Output the (X, Y) coordinate of the center of the cell containing the given text.  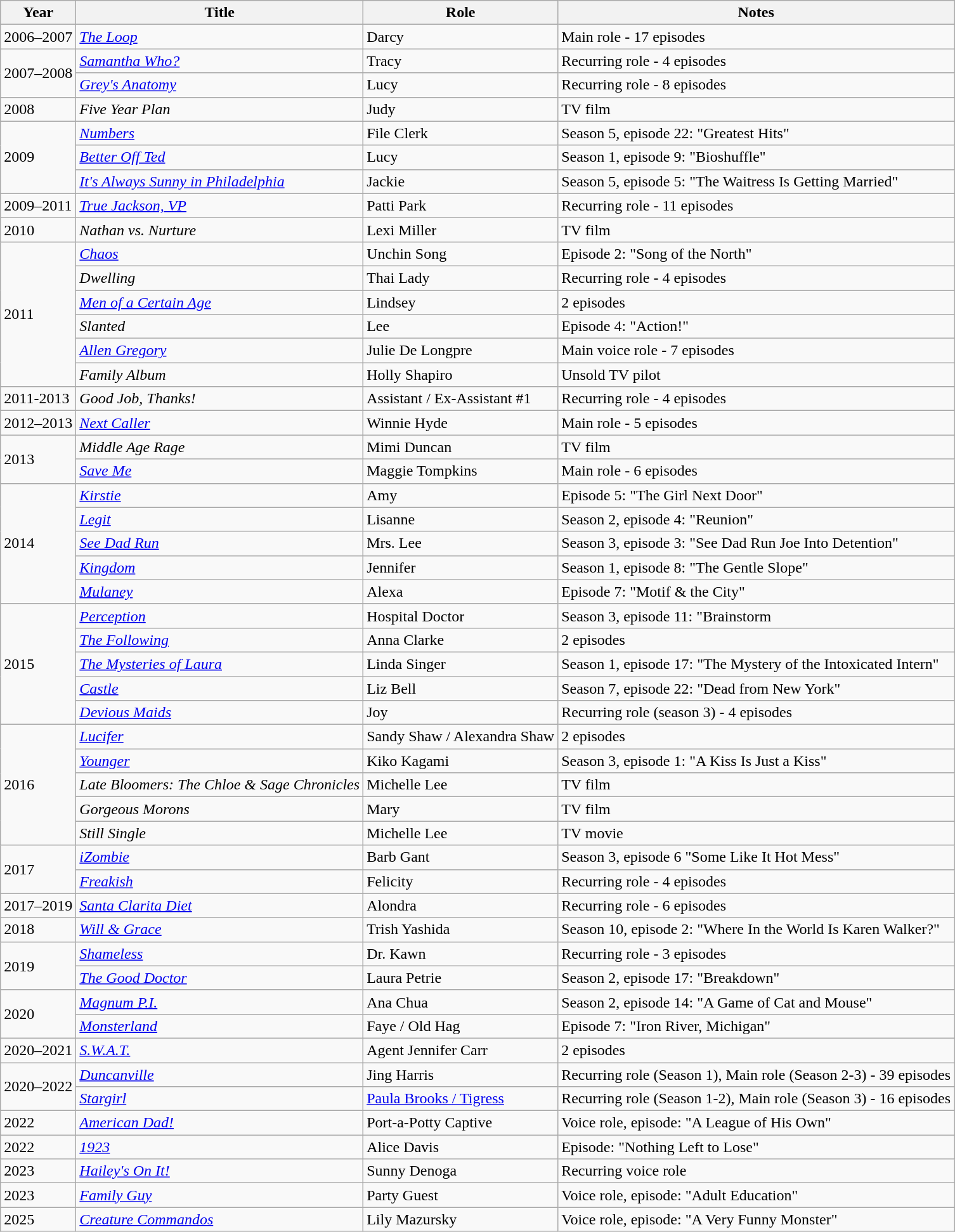
Main voice role - 7 episodes (756, 351)
Lexi Miller (460, 230)
Season 10, episode 2: "Where In the World Is Karen Walker?" (756, 930)
Will & Grace (219, 930)
Kiko Kagami (460, 761)
Party Guest (460, 1195)
Season 3, episode 6 "Some Like It Hot Mess" (756, 857)
Episode 7: "Iron River, Michigan" (756, 1026)
Good Job, Thanks! (219, 399)
Recurring role - 11 episodes (756, 205)
True Jackson, VP (219, 205)
Port-a-Potty Captive (460, 1123)
Sandy Shaw / Alexandra Shaw (460, 737)
Episode: "Nothing Left to Lose" (756, 1147)
2025 (38, 1219)
Season 1, episode 9: "Bioshuffle" (756, 157)
2010 (38, 230)
Season 5, episode 5: "The Waitress Is Getting Married" (756, 181)
Stargirl (219, 1099)
Unchin Song (460, 254)
Voice role, episode: "Adult Education" (756, 1195)
Grey's Anatomy (219, 85)
S.W.A.T. (219, 1050)
The Following (219, 640)
2013 (38, 459)
Allen Gregory (219, 351)
Episode 7: "Motif & the City" (756, 592)
Samantha Who? (219, 61)
Monsterland (219, 1026)
Santa Clarita Diet (219, 905)
2008 (38, 109)
Family Album (219, 375)
Nathan vs. Nurture (219, 230)
Title (219, 13)
Paula Brooks / Tigress (460, 1099)
Lindsey (460, 302)
Unsold TV pilot (756, 375)
Save Me (219, 471)
1923 (219, 1147)
Legit (219, 519)
Year (38, 13)
Recurring role - 6 episodes (756, 905)
Middle Age Rage (219, 447)
Sunny Denoga (460, 1171)
2012–2013 (38, 423)
American Dad! (219, 1123)
Alexa (460, 592)
Season 3, episode 1: "A Kiss Is Just a Kiss" (756, 761)
Creature Commandos (219, 1219)
Kingdom (219, 567)
Episode 4: "Action!" (756, 327)
Magnum P.I. (219, 1002)
Younger (219, 761)
Patti Park (460, 205)
Season 1, episode 17: "The Mystery of the Intoxicated Intern" (756, 664)
Joy (460, 713)
Dr. Kawn (460, 954)
It's Always Sunny in Philadelphia (219, 181)
Recurring role (Season 1-2), Main role (Season 3) - 16 episodes (756, 1099)
iZombie (219, 857)
2017–2019 (38, 905)
Alondra (460, 905)
Jennifer (460, 567)
Hospital Doctor (460, 616)
The Loop (219, 37)
Voice role, episode: "A League of His Own" (756, 1123)
Recurring role - 3 episodes (756, 954)
Recurring voice role (756, 1171)
Trish Yashida (460, 930)
Felicity (460, 881)
Dwelling (219, 278)
Notes (756, 13)
Assistant / Ex-Assistant #1 (460, 399)
Main role - 17 episodes (756, 37)
Jackie (460, 181)
Lily Mazursky (460, 1219)
Season 5, episode 22: "Greatest Hits" (756, 133)
Gorgeous Morons (219, 809)
Mulaney (219, 592)
Mimi Duncan (460, 447)
Season 3, episode 11: "Brainstorm (756, 616)
The Mysteries of Laura (219, 664)
2019 (38, 966)
Devious Maids (219, 713)
Shameless (219, 954)
2009 (38, 157)
Judy (460, 109)
Season 2, episode 17: "Breakdown" (756, 978)
Mrs. Lee (460, 543)
2016 (38, 785)
2017 (38, 869)
Faye / Old Hag (460, 1026)
2020 (38, 1014)
2011-2013 (38, 399)
Better Off Ted (219, 157)
Freakish (219, 881)
2020–2021 (38, 1050)
Hailey's On It! (219, 1171)
Laura Petrie (460, 978)
Alice Davis (460, 1147)
2020–2022 (38, 1087)
Season 1, episode 8: "The Gentle Slope" (756, 567)
Episode 2: "Song of the North" (756, 254)
Darcy (460, 37)
Barb Gant (460, 857)
Lucifer (219, 737)
Recurring role (season 3) - 4 episodes (756, 713)
Anna Clarke (460, 640)
Lisanne (460, 519)
Maggie Tompkins (460, 471)
Ana Chua (460, 1002)
Season 3, episode 3: "See Dad Run Joe Into Detention" (756, 543)
The Good Doctor (219, 978)
Winnie Hyde (460, 423)
Liz Bell (460, 688)
2011 (38, 314)
Main role - 5 episodes (756, 423)
Julie De Longpre (460, 351)
Recurring role (Season 1), Main role (Season 2-3) - 39 episodes (756, 1075)
2009–2011 (38, 205)
2018 (38, 930)
Recurring role - 8 episodes (756, 85)
Season 2, episode 4: "Reunion" (756, 519)
Late Bloomers: The Chloe & Sage Chronicles (219, 785)
Thai Lady (460, 278)
Still Single (219, 833)
Jing Harris (460, 1075)
Slanted (219, 327)
Kirstie (219, 495)
Main role - 6 episodes (756, 471)
2015 (38, 664)
Agent Jennifer Carr (460, 1050)
File Clerk (460, 133)
2006–2007 (38, 37)
Episode 5: "The Girl Next Door" (756, 495)
Season 2, episode 14: "A Game of Cat and Mouse" (756, 1002)
Mary (460, 809)
Perception (219, 616)
Chaos (219, 254)
Amy (460, 495)
Lee (460, 327)
Five Year Plan (219, 109)
Voice role, episode: "A Very Funny Monster" (756, 1219)
Tracy (460, 61)
Linda Singer (460, 664)
Men of a Certain Age (219, 302)
2014 (38, 543)
Castle (219, 688)
TV movie (756, 833)
Holly Shapiro (460, 375)
Next Caller (219, 423)
Family Guy (219, 1195)
Numbers (219, 133)
Duncanville (219, 1075)
Season 7, episode 22: "Dead from New York" (756, 688)
Role (460, 13)
See Dad Run (219, 543)
2007–2008 (38, 73)
